Locate the cell with the specified text and output its [x, y] center coordinate. 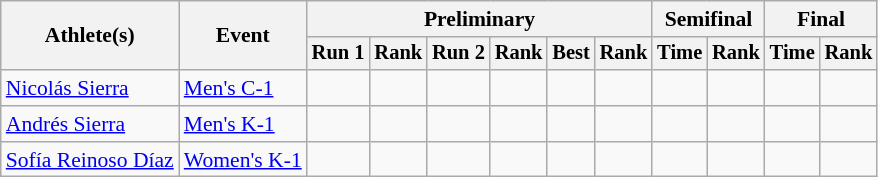
Final [821, 19]
Nicolás Sierra [90, 88]
Preliminary [480, 19]
Event [243, 36]
Semifinal [708, 19]
Athlete(s) [90, 36]
Run 2 [458, 54]
Men's K-1 [243, 124]
Run 1 [338, 54]
Best [570, 54]
Men's C-1 [243, 88]
Andrés Sierra [90, 124]
